Provide the (X, Y) coordinate of the cell's center where the given text is located.  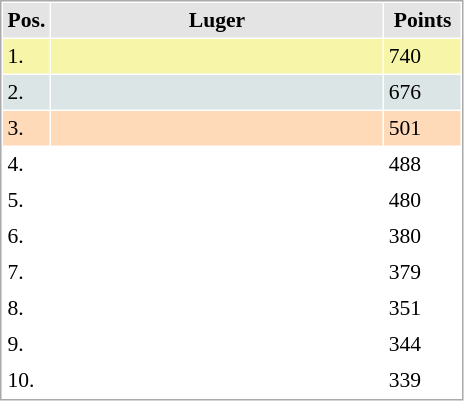
379 (422, 272)
339 (422, 380)
6. (26, 236)
8. (26, 308)
4. (26, 164)
501 (422, 128)
Pos. (26, 20)
488 (422, 164)
380 (422, 236)
344 (422, 344)
740 (422, 56)
Luger (217, 20)
3. (26, 128)
9. (26, 344)
2. (26, 92)
1. (26, 56)
Points (422, 20)
480 (422, 200)
5. (26, 200)
7. (26, 272)
676 (422, 92)
10. (26, 380)
351 (422, 308)
